Determine the [x, y] coordinate at the center of the cell enclosing the given text.  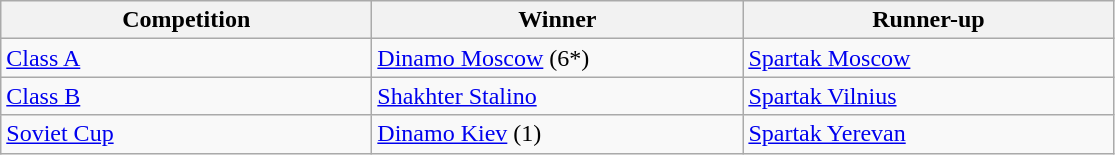
Spartak Vilnius [928, 96]
Dinamo Kiev (1) [558, 134]
Dinamo Moscow (6*) [558, 58]
Winner [558, 20]
Runner-up [928, 20]
Spartak Moscow [928, 58]
Class A [186, 58]
Competition [186, 20]
Soviet Cup [186, 134]
Class B [186, 96]
Shakhter Stalino [558, 96]
Spartak Yerevan [928, 134]
